Determine the [x, y] coordinate at the center of the cell enclosing the given text.  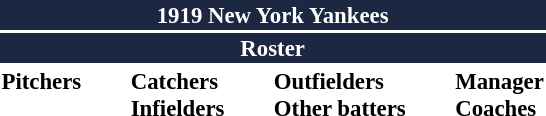
1919 New York Yankees [272, 15]
Roster [272, 48]
